Pinpoint the cell where the given text exists, returning its [x, y] midpoint coordinate. 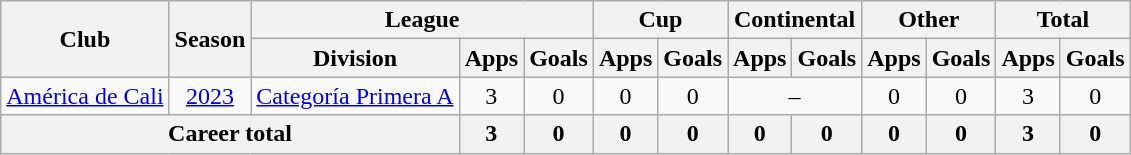
League [422, 20]
Season [210, 39]
Total [1063, 20]
Division [355, 58]
Categoría Primera A [355, 96]
América de Cali [85, 96]
2023 [210, 96]
Career total [230, 134]
Club [85, 39]
Other [929, 20]
Cup [660, 20]
Continental [795, 20]
– [795, 96]
